Detect which cell encompasses the target text, then output its [X, Y] center coordinate. 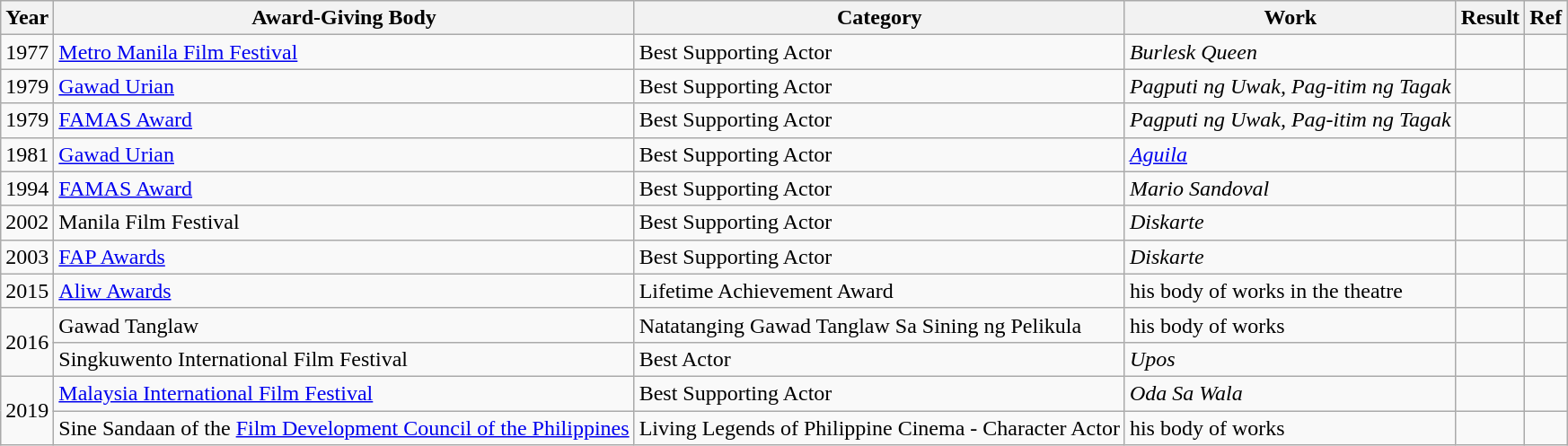
Living Legends of Philippine Cinema - Character Actor [879, 428]
his body of works in the theatre [1290, 291]
Best Actor [879, 359]
2003 [27, 257]
Metro Manila Film Festival [344, 52]
Result [1490, 18]
FAP Awards [344, 257]
Malaysia International Film Festival [344, 393]
2016 [27, 342]
Gawad Tanglaw [344, 325]
1977 [27, 52]
2019 [27, 410]
Lifetime Achievement Award [879, 291]
Mario Sandoval [1290, 188]
Natatanging Gawad Tanglaw Sa Sining ng Pelikula [879, 325]
Award-Giving Body [344, 18]
2015 [27, 291]
Ref [1546, 18]
1981 [27, 154]
Sine Sandaan of the Film Development Council of the Philippines [344, 428]
Burlesk Queen [1290, 52]
2002 [27, 223]
Singkuwento International Film Festival [344, 359]
Aguila [1290, 154]
Work [1290, 18]
Aliw Awards [344, 291]
Category [879, 18]
Oda Sa Wala [1290, 393]
Year [27, 18]
Upos [1290, 359]
Manila Film Festival [344, 223]
1994 [27, 188]
